From the cell containing the given text, extract its center point as [x, y] coordinate. 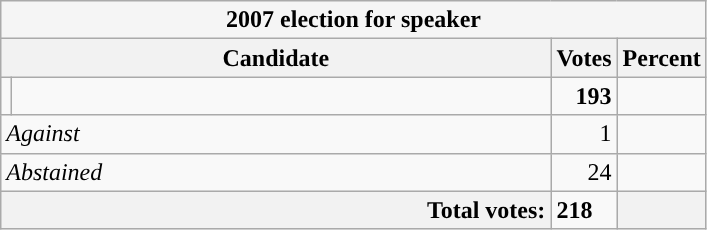
24 [584, 172]
Percent [662, 58]
218 [584, 210]
Votes [584, 58]
Abstained [276, 172]
Total votes: [276, 210]
Candidate [276, 58]
193 [584, 96]
Against [276, 134]
1 [584, 134]
2007 election for speaker [354, 20]
